Detect which cell encompasses the target text, then output its (x, y) center coordinate. 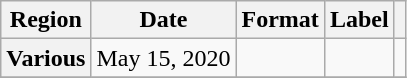
Various (46, 58)
Label (359, 20)
Region (46, 20)
May 15, 2020 (164, 58)
Format (280, 20)
Date (164, 20)
